Scan for the cell matching the given text and deliver its [X, Y] coordinate at center. 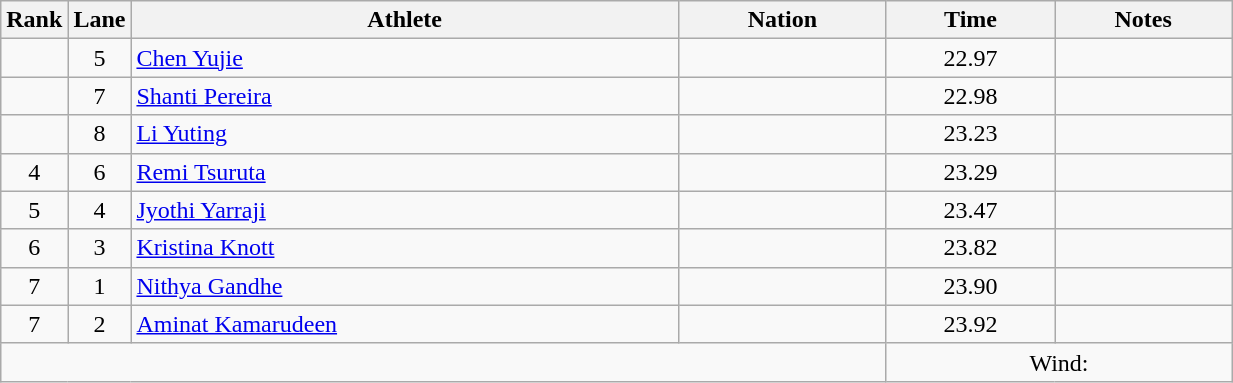
Shanti Pereira [405, 96]
Jyothi Yarraji [405, 210]
Nation [782, 20]
Lane [100, 20]
2 [100, 324]
Remi Tsuruta [405, 172]
23.23 [970, 134]
Notes [1144, 20]
22.97 [970, 58]
23.47 [970, 210]
Wind: [1058, 362]
23.82 [970, 248]
23.92 [970, 324]
Chen Yujie [405, 58]
Athlete [405, 20]
Rank [34, 20]
3 [100, 248]
Aminat Kamarudeen [405, 324]
Time [970, 20]
Kristina Knott [405, 248]
Nithya Gandhe [405, 286]
Li Yuting [405, 134]
23.29 [970, 172]
22.98 [970, 96]
23.90 [970, 286]
8 [100, 134]
1 [100, 286]
